Search for the cell housing the specified text and yield its (x, y) center coordinate. 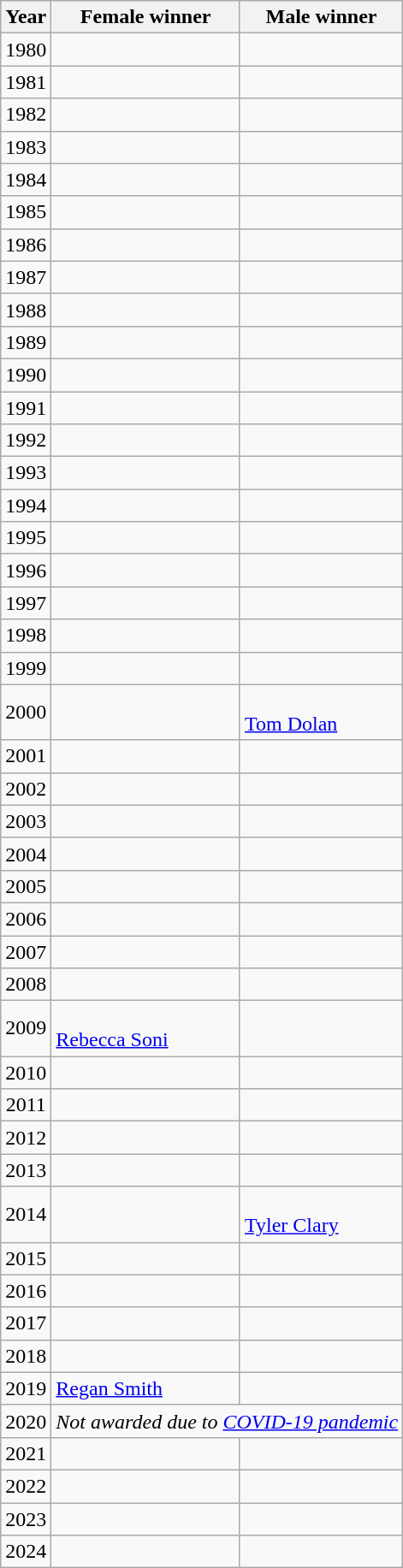
2004 (26, 854)
1999 (26, 668)
1991 (26, 408)
2017 (26, 1323)
2010 (26, 1073)
1992 (26, 441)
2005 (26, 886)
1996 (26, 571)
1989 (26, 342)
1986 (26, 245)
1993 (26, 473)
1998 (26, 636)
2000 (26, 712)
2002 (26, 789)
2012 (26, 1138)
2021 (26, 1453)
2008 (26, 985)
Rebecca Soni (145, 1028)
2024 (26, 1552)
1988 (26, 310)
1990 (26, 375)
2014 (26, 1215)
Female winner (145, 17)
2022 (26, 1486)
1997 (26, 603)
Tyler Clary (321, 1215)
1982 (26, 115)
1980 (26, 50)
1987 (26, 277)
Regan Smith (145, 1388)
1985 (26, 212)
2003 (26, 821)
Male winner (321, 17)
1995 (26, 538)
1994 (26, 506)
2020 (26, 1421)
2016 (26, 1291)
Not awarded due to COVID-19 pandemic (228, 1421)
2019 (26, 1388)
Year (26, 17)
Tom Dolan (321, 712)
2006 (26, 919)
1983 (26, 147)
2001 (26, 756)
2009 (26, 1028)
1981 (26, 82)
2013 (26, 1170)
2018 (26, 1356)
2007 (26, 952)
2023 (26, 1518)
2015 (26, 1258)
1984 (26, 180)
2011 (26, 1105)
